Return (X, Y) of the center of cell containing provided text 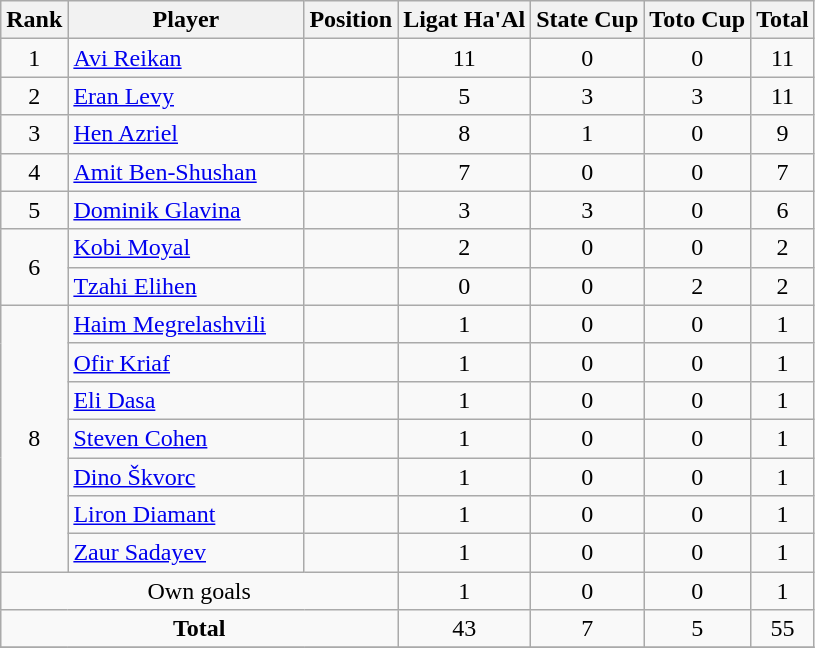
Kobi Moyal (186, 248)
Dino Škvorc (186, 477)
Amit Ben-Shushan (186, 172)
9 (783, 134)
Eran Levy (186, 96)
Steven Cohen (186, 438)
Ligat Ha'Al (464, 20)
Dominik Glavina (186, 210)
Player (186, 20)
Position (351, 20)
Eli Dasa (186, 400)
Zaur Sadayev (186, 553)
Haim Megrelashvili (186, 324)
Avi Reikan (186, 58)
Toto Cup (698, 20)
Ofir Kriaf (186, 362)
Own goals (200, 591)
State Cup (588, 20)
55 (783, 629)
Liron Diamant (186, 515)
4 (34, 172)
43 (464, 629)
Hen Azriel (186, 134)
Rank (34, 20)
Tzahi Elihen (186, 286)
